Extract the [X, Y] coordinate from the center of the cell holding the provided text.  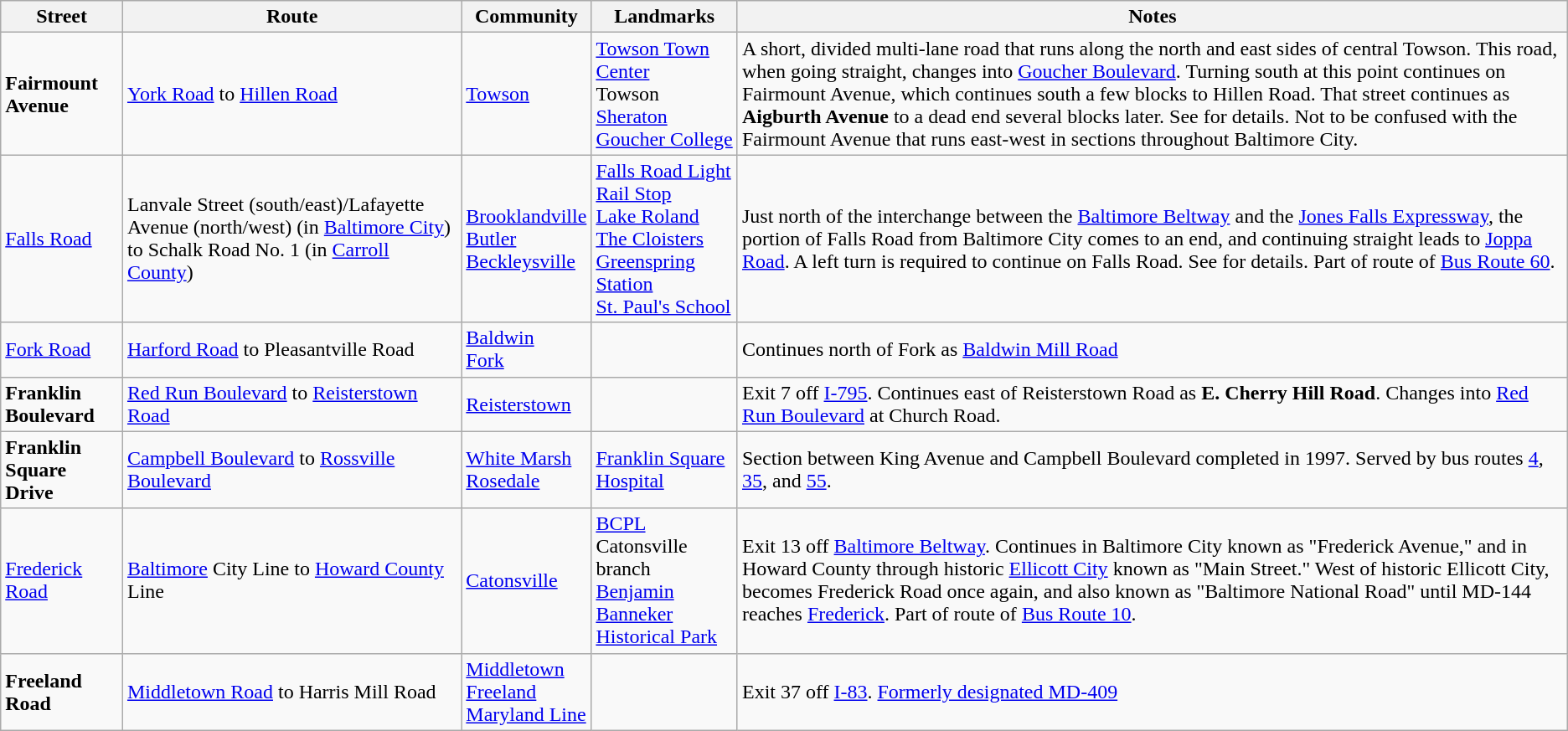
Campbell Boulevard to Rossville Boulevard [291, 470]
Lanvale Street (south/east)/Lafayette Avenue (north/west) (in Baltimore City) to Schalk Road No. 1 (in Carroll County) [291, 239]
Harford Road to Pleasantville Road [291, 350]
Community [526, 17]
Landmarks [665, 17]
Franklin Square Hospital [665, 470]
Falls Road [62, 239]
Reisterstown [526, 404]
York Road to Hillen Road [291, 94]
Exit 37 off I-83. Formerly designated MD-409 [1153, 692]
Freeland Road [62, 692]
Franklin Square Drive [62, 470]
Notes [1153, 17]
MiddletownFreelandMaryland Line [526, 692]
Section between King Avenue and Campbell Boulevard completed in 1997. Served by bus routes 4, 35, and 55. [1153, 470]
Middletown Road to Harris Mill Road [291, 692]
Route [291, 17]
Frederick Road [62, 581]
BaldwinFork [526, 350]
Towson [526, 94]
Red Run Boulevard to Reisterstown Road [291, 404]
BCPL Catonsville branchBenjamin Banneker Historical Park [665, 581]
Exit 7 off I-795. Continues east of Reisterstown Road as E. Cherry Hill Road. Changes into Red Run Boulevard at Church Road. [1153, 404]
White MarshRosedale [526, 470]
BrooklandvilleButlerBeckleysville [526, 239]
Towson Town CenterTowson SheratonGoucher College [665, 94]
Catonsville [526, 581]
Street [62, 17]
Franklin Boulevard [62, 404]
Baltimore City Line to Howard County Line [291, 581]
Continues north of Fork as Baldwin Mill Road [1153, 350]
Fairmount Avenue [62, 94]
Fork Road [62, 350]
Falls Road Light Rail StopLake RolandThe CloistersGreenspring StationSt. Paul's School [665, 239]
